Return the [x, y] coordinate for the center point of the cell that contains the specified text.  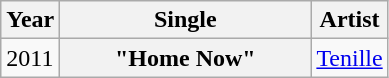
Artist [350, 20]
Year [30, 20]
"Home Now" [186, 58]
Tenille [350, 58]
Single [186, 20]
2011 [30, 58]
